Output the [X, Y] coordinate of the center of the cell containing the given text.  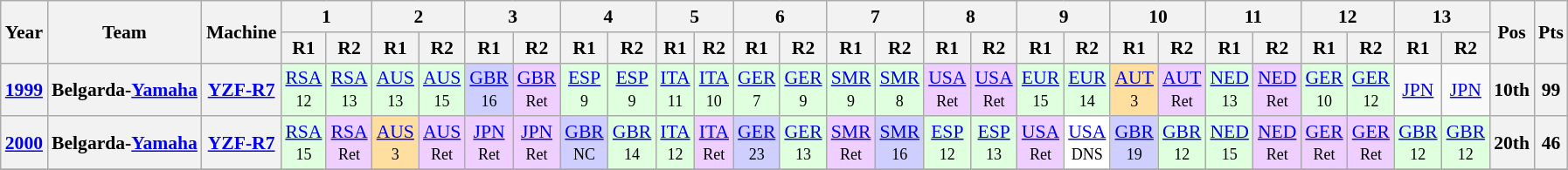
13 [1442, 17]
10th [1512, 89]
Pos [1512, 31]
Pts [1551, 31]
ITARet [714, 143]
Machine [241, 31]
GER7 [757, 89]
ITA10 [714, 89]
ESP13 [993, 143]
AUTRet [1182, 89]
SMR9 [851, 89]
4 [608, 17]
SMRRet [851, 143]
GBR16 [489, 89]
20th [1512, 143]
ITA12 [675, 143]
11 [1253, 17]
EUR14 [1087, 89]
SMR8 [899, 89]
6 [780, 17]
GBR14 [633, 143]
3 [512, 17]
1999 [24, 89]
GER9 [802, 89]
5 [694, 17]
GER13 [802, 143]
Team [124, 31]
ESP12 [947, 143]
SMR16 [899, 143]
RSA15 [303, 143]
99 [1551, 89]
1 [326, 17]
AUSRet [442, 143]
EUR15 [1040, 89]
10 [1157, 17]
AUS3 [395, 143]
GER10 [1323, 89]
GBR19 [1134, 143]
2 [420, 17]
Year [24, 31]
ITA11 [675, 89]
RSA13 [349, 89]
AUT3 [1134, 89]
GER23 [757, 143]
GBRRet [537, 89]
AUS13 [395, 89]
RSARet [349, 143]
AUS15 [442, 89]
GBRNC [584, 143]
12 [1348, 17]
8 [970, 17]
NED15 [1229, 143]
46 [1551, 143]
2000 [24, 143]
9 [1065, 17]
NED13 [1229, 89]
7 [876, 17]
GER12 [1370, 89]
RSA12 [303, 89]
USADNS [1087, 143]
